Detect which cell encompasses the target text, then output its [x, y] center coordinate. 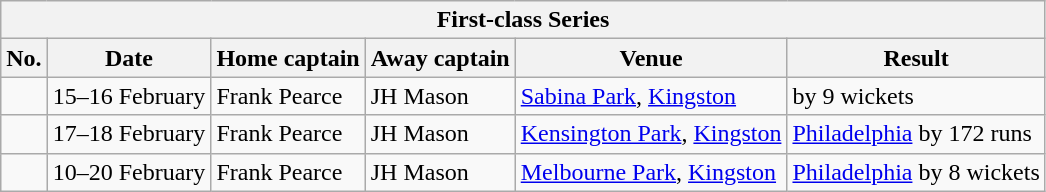
First-class Series [524, 20]
Date [129, 58]
Away captain [440, 58]
Result [916, 58]
Venue [651, 58]
17–18 February [129, 134]
Melbourne Park, Kingston [651, 172]
Philadelphia by 172 runs [916, 134]
Home captain [288, 58]
Kensington Park, Kingston [651, 134]
No. [24, 58]
by 9 wickets [916, 96]
Sabina Park, Kingston [651, 96]
10–20 February [129, 172]
Philadelphia by 8 wickets [916, 172]
15–16 February [129, 96]
